Pinpoint the cell where the given text exists, returning its (X, Y) midpoint coordinate. 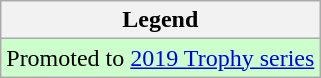
Legend (160, 20)
Promoted to 2019 Trophy series (160, 58)
